Pinpoint the cell where the given text exists, returning its (X, Y) midpoint coordinate. 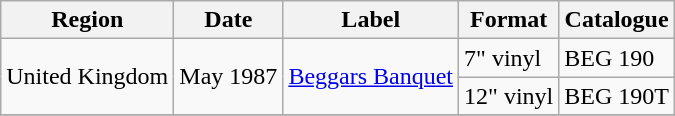
12" vinyl (509, 96)
BEG 190T (617, 96)
Region (88, 20)
Label (371, 20)
United Kingdom (88, 77)
Catalogue (617, 20)
May 1987 (228, 77)
BEG 190 (617, 58)
Format (509, 20)
Date (228, 20)
Beggars Banquet (371, 77)
7" vinyl (509, 58)
